Locate the cell with the specified text and output its [x, y] center coordinate. 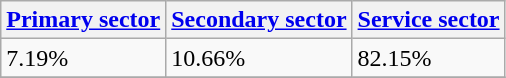
82.15% [428, 58]
7.19% [84, 58]
Secondary sector [259, 20]
10.66% [259, 58]
Primary sector [84, 20]
Service sector [428, 20]
